Return the (X, Y) coordinate for the center point of the cell that contains the specified text.  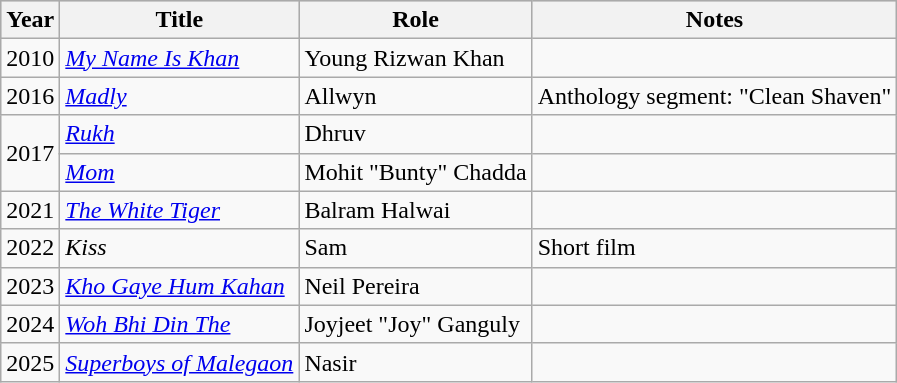
2017 (30, 153)
Sam (416, 248)
2022 (30, 248)
Role (416, 20)
2010 (30, 58)
Year (30, 20)
Young Rizwan Khan (416, 58)
Madly (180, 96)
Superboys of Malegaon (180, 362)
Kiss (180, 248)
Short film (714, 248)
Kho Gaye Hum Kahan (180, 286)
Balram Halwai (416, 210)
Mom (180, 172)
Rukh (180, 134)
Nasir (416, 362)
My Name Is Khan (180, 58)
2024 (30, 324)
Mohit "Bunty" Chadda (416, 172)
2025 (30, 362)
Title (180, 20)
The White Tiger (180, 210)
2023 (30, 286)
2021 (30, 210)
Dhruv (416, 134)
Woh Bhi Din The (180, 324)
Anthology segment: "Clean Shaven" (714, 96)
Neil Pereira (416, 286)
Notes (714, 20)
2016 (30, 96)
Joyjeet "Joy" Ganguly (416, 324)
Allwyn (416, 96)
